Determine the (x, y) coordinate at the center of the cell enclosing the given text.  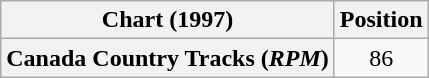
Chart (1997) (168, 20)
Position (381, 20)
86 (381, 58)
Canada Country Tracks (RPM) (168, 58)
